Extract the [x, y] coordinate from the center of the cell holding the provided text.  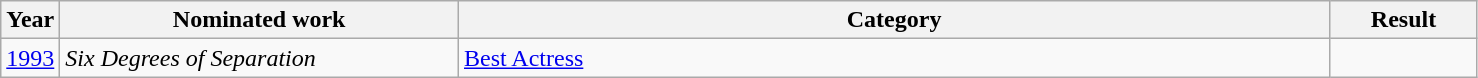
Nominated work [260, 20]
Category [894, 20]
Result [1404, 20]
Year [30, 20]
1993 [30, 58]
Best Actress [894, 58]
Six Degrees of Separation [260, 58]
